Search for the cell housing the specified text and yield its (x, y) center coordinate. 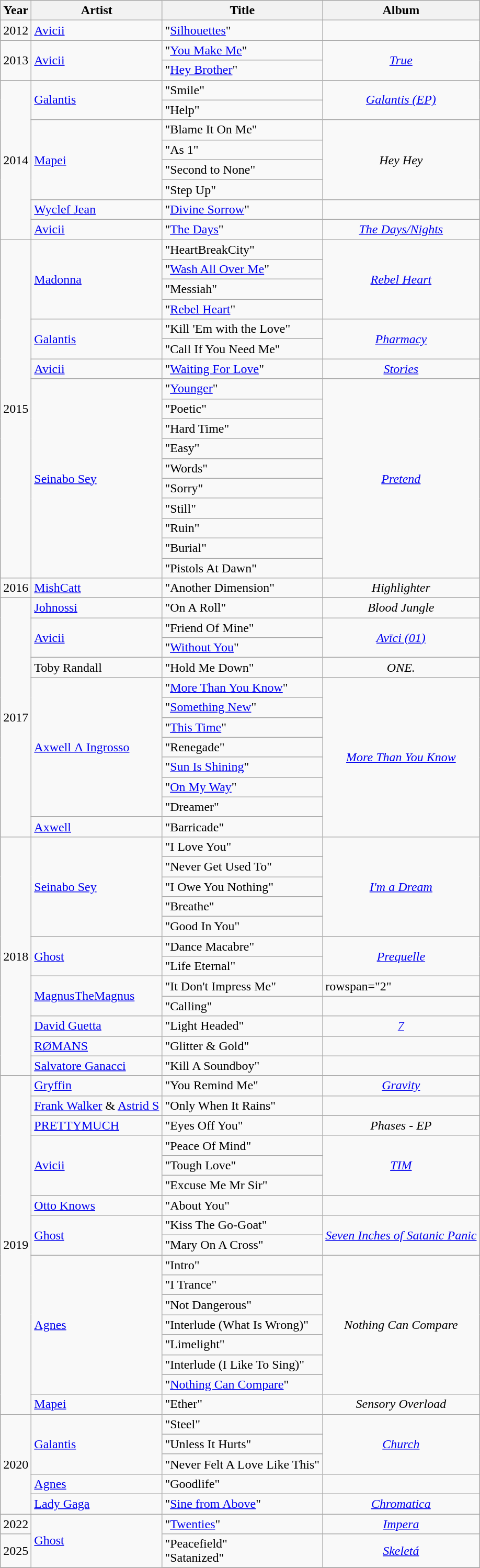
2017 (16, 718)
2015 (16, 409)
rowspan="2" (401, 986)
"Sun Is Shining" (243, 767)
"Good In You" (243, 927)
"Words" (243, 468)
Otto Knows (97, 1205)
Toby Randall (97, 668)
"Glitter & Gold" (243, 1046)
Axwell Λ Ingrosso (97, 747)
Impera (401, 1524)
"Renegade" (243, 747)
"Second to None" (243, 170)
"It Don't Impress Me" (243, 986)
2012 (16, 30)
Album (401, 10)
"You Make Me" (243, 50)
Seven Inches of Satanic Panic (401, 1235)
"Interlude (What Is Wrong)" (243, 1325)
"Light Headed" (243, 1026)
Rebel Heart (401, 279)
"Goodlife" (243, 1484)
Church (401, 1444)
"HeartBreakCity" (243, 250)
"Breathe" (243, 907)
David Guetta (97, 1026)
Johnossi (97, 608)
Highlighter (401, 588)
"Messiah" (243, 289)
"Something New" (243, 707)
"Not Dangerous" (243, 1305)
7 (401, 1026)
"Hold Me Down" (243, 668)
"Nothing Can Compare" (243, 1384)
"Dreamer" (243, 807)
"You Remind Me" (243, 1086)
Frank Walker & Astrid S (97, 1106)
"On My Way" (243, 787)
"Unless It Hurts" (243, 1444)
"This Time" (243, 727)
Pretend (401, 478)
"Kill 'Em with the Love" (243, 329)
Lady Gaga (97, 1504)
Title (243, 10)
"Interlude (I Like To Sing)" (243, 1364)
MagnusTheMagnus (97, 996)
"Silhouettes" (243, 30)
Artist (97, 10)
Gryffin (97, 1086)
"Steel" (243, 1424)
"Peace Of Mind" (243, 1145)
"Tough Love" (243, 1165)
"Sine from Above" (243, 1504)
"The Days" (243, 229)
"Kill A Soundboy" (243, 1066)
2019 (16, 1245)
"Calling" (243, 1006)
"Twenties" (243, 1524)
I'm a Dream (401, 886)
"Hard Time" (243, 428)
ONE. (401, 668)
PRETTYMUCH (97, 1125)
"Barricade" (243, 827)
"Intro" (243, 1265)
"Blame It On Me" (243, 130)
Skeletá (401, 1551)
"Younger" (243, 389)
"Divine Sorrow" (243, 209)
The Days/Nights (401, 229)
"Smile" (243, 90)
"Limelight" (243, 1345)
"I Trance" (243, 1285)
"Still" (243, 508)
"Burial" (243, 548)
"Mary On A Cross" (243, 1245)
Blood Jungle (401, 608)
Gravity (401, 1086)
"As 1" (243, 150)
Galantis (EP) (401, 100)
Year (16, 10)
RØMANS (97, 1046)
Prequelle (401, 956)
"Rebel Heart" (243, 309)
"About You" (243, 1205)
"Excuse Me Mr Sir" (243, 1185)
2016 (16, 588)
Sensory Overload (401, 1404)
"Peacefield""Satanized" (243, 1551)
"Ruin" (243, 528)
"Pistols At Dawn" (243, 568)
"Only When It Rains" (243, 1106)
"Wash All Over Me" (243, 269)
2014 (16, 160)
"Step Up" (243, 189)
2020 (16, 1464)
More Than You Know (401, 757)
Nothing Can Compare (401, 1325)
"Friend Of Mine" (243, 628)
2018 (16, 956)
"On A Roll" (243, 608)
Pharmacy (401, 339)
2022 (16, 1524)
Madonna (97, 279)
MishCatt (97, 588)
"More Than You Know" (243, 687)
"Waiting For Love" (243, 369)
Axwell (97, 827)
TIM (401, 1165)
"Another Dimension" (243, 588)
"I Love You" (243, 847)
"Poetic" (243, 409)
Phases - EP (401, 1125)
2025 (16, 1551)
"Never Felt A Love Like This" (243, 1464)
Wyclef Jean (97, 209)
"Without You" (243, 648)
Hey Hey (401, 160)
True (401, 60)
"Life Eternal" (243, 966)
Salvatore Ganacci (97, 1066)
"Help" (243, 110)
"Never Get Used To" (243, 866)
"Dance Macabre" (243, 946)
"I Owe You Nothing" (243, 887)
Avīci (01) (401, 638)
"Kiss The Go-Goat" (243, 1225)
2013 (16, 60)
Chromatica (401, 1504)
"Sorry" (243, 488)
"Call If You Need Me" (243, 349)
"Easy" (243, 448)
"Hey Brother" (243, 70)
"Ether" (243, 1404)
Stories (401, 369)
"Eyes Off You" (243, 1125)
